Return (X, Y) of the center of cell containing provided text 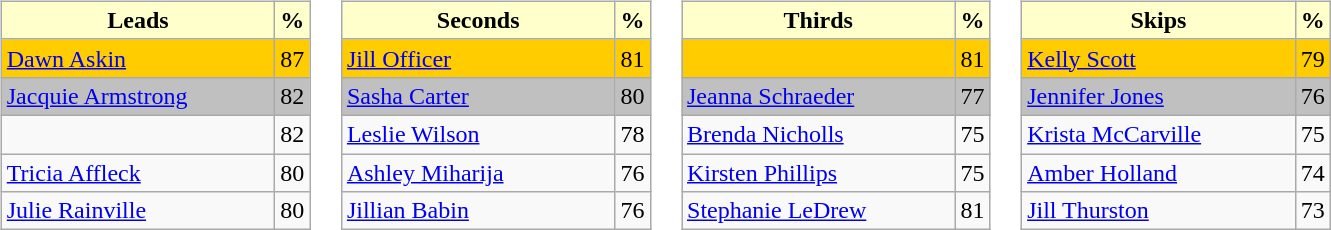
Jeanna Schraeder (819, 96)
87 (292, 58)
Jill Thurston (1159, 211)
74 (1312, 173)
Dawn Askin (138, 58)
Kirsten Phillips (819, 173)
Leads (138, 20)
Jacquie Armstrong (138, 96)
Seconds (478, 20)
Kelly Scott (1159, 58)
Jillian Babin (478, 211)
Krista McCarville (1159, 134)
Stephanie LeDrew (819, 211)
Brenda Nicholls (819, 134)
Jill Officer (478, 58)
Thirds (819, 20)
Tricia Affleck (138, 173)
Sasha Carter (478, 96)
77 (972, 96)
Ashley Miharija (478, 173)
79 (1312, 58)
Leslie Wilson (478, 134)
Jennifer Jones (1159, 96)
Julie Rainville (138, 211)
73 (1312, 211)
Amber Holland (1159, 173)
Skips (1159, 20)
78 (632, 134)
